Identify which cell holds the provided text, then report its (X, Y) central coordinate. 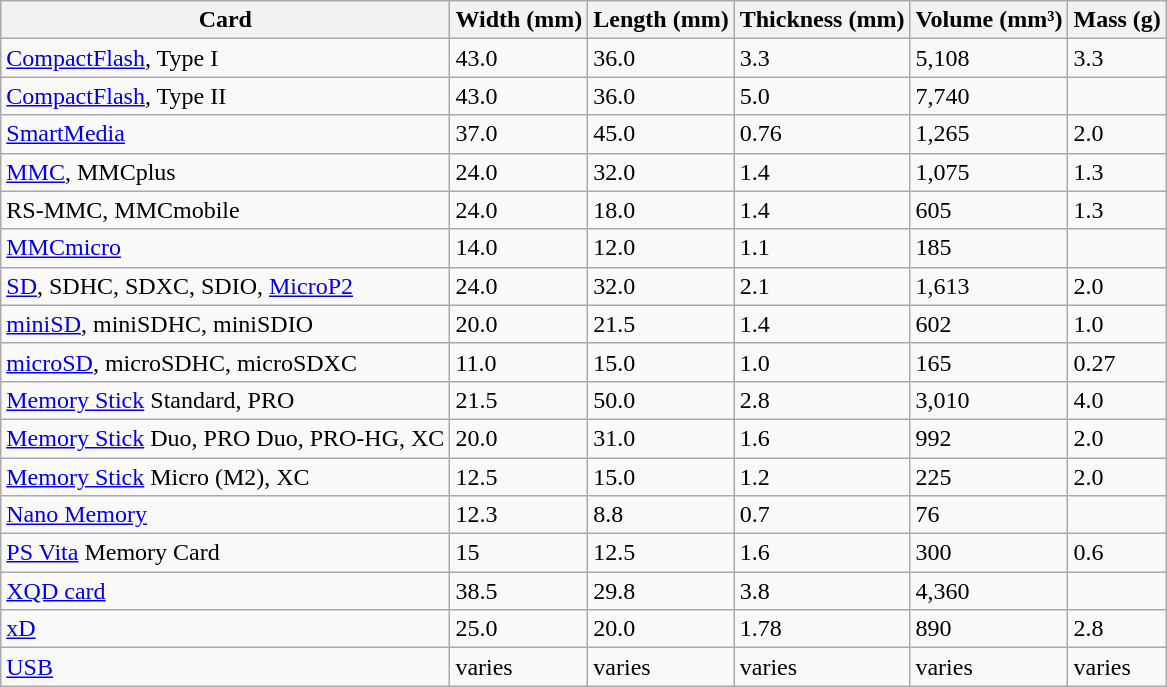
Thickness (mm) (822, 20)
Nano Memory (226, 515)
3.8 (822, 591)
miniSD, miniSDHC, miniSDIO (226, 324)
Mass (g) (1117, 20)
Memory Stick Micro (M2), XC (226, 477)
Card (226, 20)
microSD, microSDHC, microSDXC (226, 362)
25.0 (519, 629)
1.1 (822, 248)
992 (989, 438)
1.2 (822, 477)
XQD card (226, 591)
MMCmicro (226, 248)
29.8 (661, 591)
MMC, MMCplus (226, 172)
SD, SDHC, SDXC, SDIO, MicroP2 (226, 286)
4.0 (1117, 400)
CompactFlash, Type II (226, 96)
5.0 (822, 96)
xD (226, 629)
1,075 (989, 172)
890 (989, 629)
31.0 (661, 438)
0.76 (822, 134)
12.0 (661, 248)
165 (989, 362)
1,613 (989, 286)
1.78 (822, 629)
45.0 (661, 134)
0.27 (1117, 362)
USB (226, 667)
Length (mm) (661, 20)
0.6 (1117, 553)
18.0 (661, 210)
0.7 (822, 515)
300 (989, 553)
225 (989, 477)
50.0 (661, 400)
2.1 (822, 286)
Memory Stick Standard, PRO (226, 400)
RS-MMC, MMCmobile (226, 210)
38.5 (519, 591)
Width (mm) (519, 20)
602 (989, 324)
Volume (mm³) (989, 20)
11.0 (519, 362)
3,010 (989, 400)
5,108 (989, 58)
12.3 (519, 515)
185 (989, 248)
605 (989, 210)
15 (519, 553)
SmartMedia (226, 134)
1,265 (989, 134)
PS Vita Memory Card (226, 553)
37.0 (519, 134)
8.8 (661, 515)
Memory Stick Duo, PRO Duo, PRO-HG, XC (226, 438)
4,360 (989, 591)
14.0 (519, 248)
76 (989, 515)
7,740 (989, 96)
CompactFlash, Type I (226, 58)
